Identify which cell holds the provided text, then report its [x, y] central coordinate. 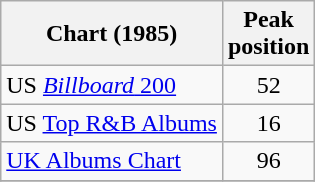
Chart (1985) [112, 34]
UK Albums Chart [112, 161]
16 [268, 123]
US Billboard 200 [112, 85]
US Top R&B Albums [112, 123]
Peakposition [268, 34]
96 [268, 161]
52 [268, 85]
